Return (X, Y) of the center of cell containing provided text 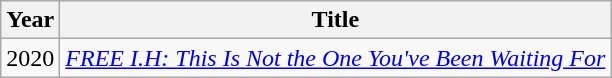
2020 (30, 58)
FREE I.H: This Is Not the One You've Been Waiting For (336, 58)
Year (30, 20)
Title (336, 20)
